Detect which cell encompasses the target text, then output its [X, Y] center coordinate. 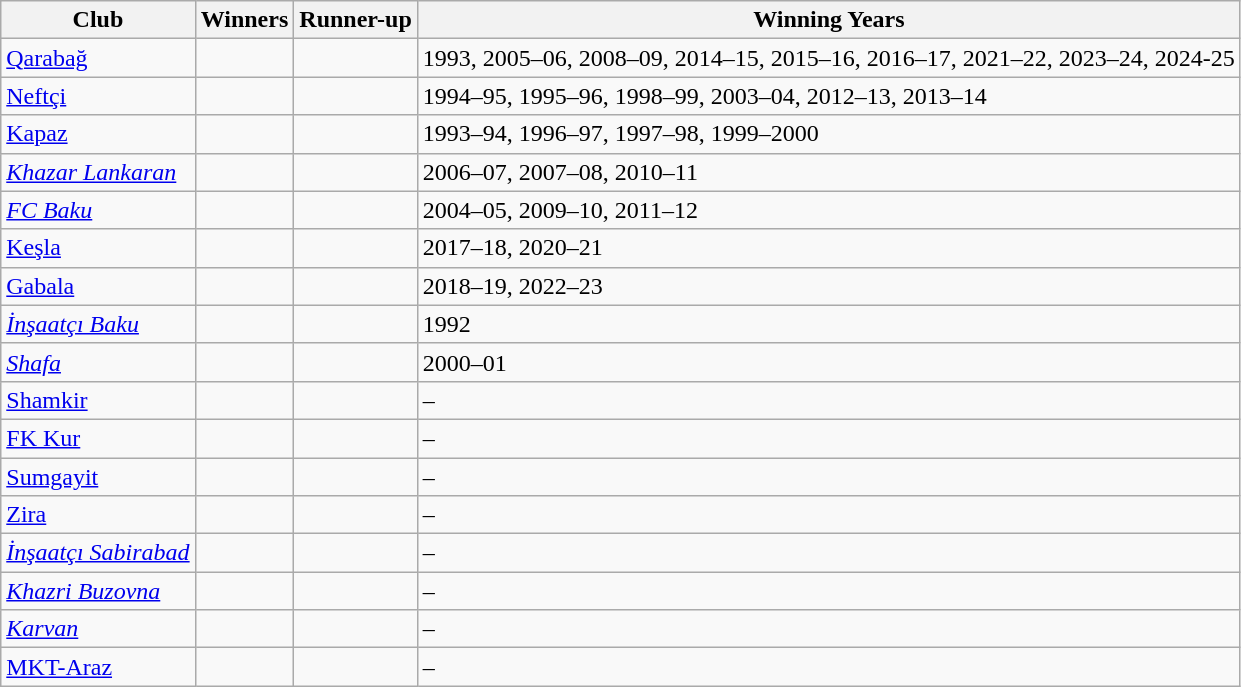
Gabala [98, 286]
Zira [98, 515]
İnşaatçı Sabirabad [98, 553]
2006–07, 2007–08, 2010–11 [828, 172]
FC Baku [98, 210]
Kapaz [98, 134]
1993–94, 1996–97, 1997–98, 1999–2000 [828, 134]
2017–18, 2020–21 [828, 248]
Winners [244, 20]
FK Kur [98, 438]
Karvan [98, 629]
Shafa [98, 362]
Neftçi [98, 96]
1992 [828, 324]
2004–05, 2009–10, 2011–12 [828, 210]
İnşaatçı Baku [98, 324]
1994–95, 1995–96, 1998–99, 2003–04, 2012–13, 2013–14 [828, 96]
1993, 2005–06, 2008–09, 2014–15, 2015–16, 2016–17, 2021–22, 2023–24, 2024-25 [828, 58]
Keşla [98, 248]
2000–01 [828, 362]
Qarabağ [98, 58]
Khazar Lankaran [98, 172]
Shamkir [98, 400]
2018–19, 2022–23 [828, 286]
Sumgayit [98, 477]
Runner-up [356, 20]
Winning Years [828, 20]
Khazri Buzovna [98, 591]
MKT-Araz [98, 667]
Club [98, 20]
